Locate the cell with the specified text and output its (x, y) center coordinate. 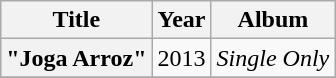
"Joga Arroz" (76, 58)
Year (182, 20)
Single Only (273, 58)
2013 (182, 58)
Album (273, 20)
Title (76, 20)
